Return the [x, y] coordinate for the center point of the cell that contains the specified text.  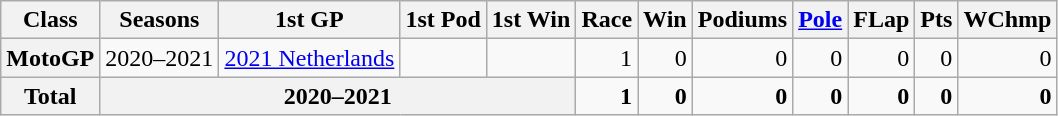
Total [50, 96]
1st GP [310, 20]
Pts [936, 20]
Race [607, 20]
FLap [882, 20]
1st Pod [443, 20]
Pole [820, 20]
Win [666, 20]
Podiums [742, 20]
MotoGP [50, 58]
WChmp [1008, 20]
2021 Netherlands [310, 58]
1st Win [531, 20]
Seasons [160, 20]
Class [50, 20]
